Return the (X, Y) coordinate for the center point of the cell that contains the specified text.  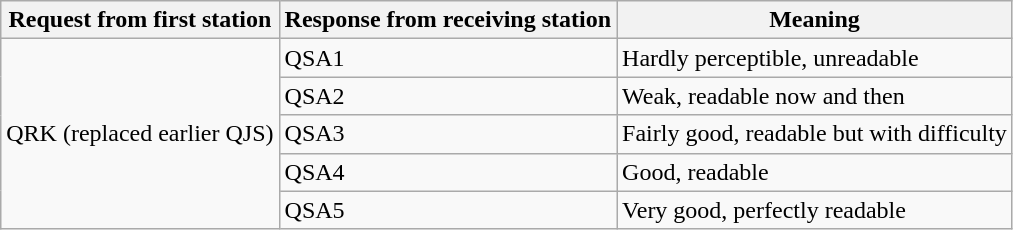
Very good, perfectly readable (815, 210)
QSA1 (448, 58)
QSA5 (448, 210)
QRK (replaced earlier QJS) (140, 134)
Response from receiving station (448, 20)
Meaning (815, 20)
Weak, readable now and then (815, 96)
Good, readable (815, 172)
QSA4 (448, 172)
QSA3 (448, 134)
Hardly perceptible, unreadable (815, 58)
Request from first station (140, 20)
QSA2 (448, 96)
Fairly good, readable but with difficulty (815, 134)
